Extract the [x, y] coordinate from the center of the cell holding the provided text.  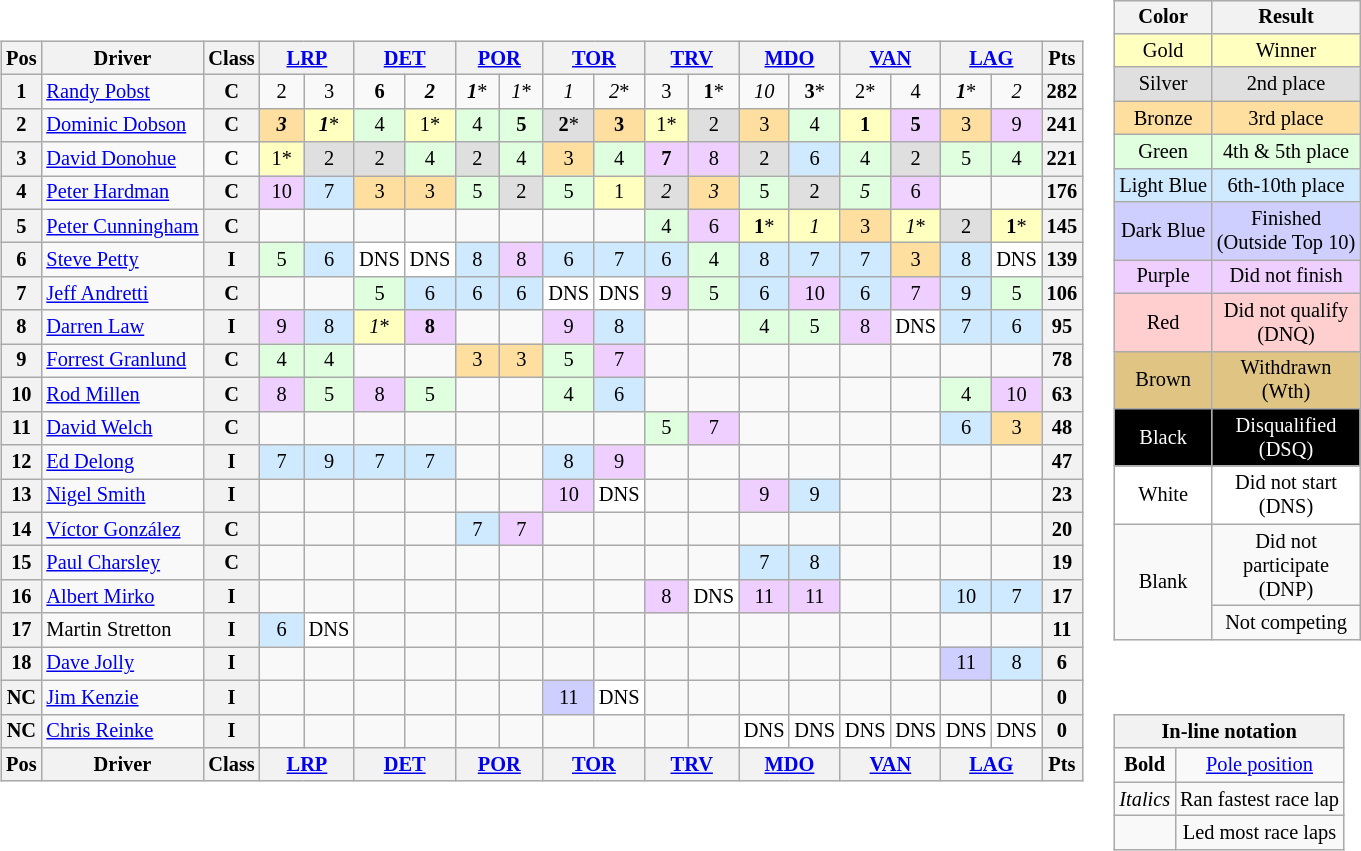
Dominic Dobson [122, 125]
4th & 5th place [1286, 152]
14 [21, 529]
139 [1062, 260]
19 [1062, 563]
Brown [1162, 380]
Red [1162, 322]
47 [1062, 462]
Did not finish [1286, 277]
In-line notation [1228, 732]
Albert Mirko [122, 596]
Blank [1162, 582]
Gold [1162, 51]
Dave Jolly [122, 664]
13 [21, 495]
Bronze [1162, 118]
Ed Delong [122, 462]
Did not qualify(DNQ) [1286, 322]
White [1162, 495]
23 [1062, 495]
241 [1062, 125]
Led most race laps [1260, 833]
Not competing [1286, 623]
106 [1062, 294]
Did not start(DNS) [1286, 495]
3* [814, 92]
Winner [1286, 51]
16 [21, 596]
Green [1162, 152]
Paul Charsley [122, 563]
David Donohue [122, 159]
221 [1062, 159]
Steve Petty [122, 260]
15 [21, 563]
Martin Stretton [122, 630]
Jeff Andretti [122, 294]
18 [21, 664]
Forrest Granlund [122, 361]
Purple [1162, 277]
Italics [1144, 799]
48 [1062, 428]
Did notparticipate(DNP) [1286, 565]
3rd place [1286, 118]
Disqualified(DSQ) [1286, 438]
6th-10th place [1286, 185]
Rod Millen [122, 395]
Randy Pobst [122, 92]
Jim Kenzie [122, 697]
Silver [1162, 84]
Peter Cunningham [122, 226]
Finished(Outside Top 10) [1286, 231]
20 [1062, 529]
78 [1062, 361]
12 [21, 462]
2nd place [1286, 84]
Víctor González [122, 529]
Pole position [1260, 765]
Peter Hardman [122, 193]
Withdrawn(Wth) [1286, 380]
63 [1062, 395]
145 [1062, 226]
Result [1286, 17]
Nigel Smith [122, 495]
95 [1062, 327]
Color [1162, 17]
Light Blue [1162, 185]
282 [1062, 92]
Chris Reinke [122, 731]
Black [1162, 438]
176 [1062, 193]
Dark Blue [1162, 231]
David Welch [122, 428]
Darren Law [122, 327]
Ran fastest race lap [1260, 799]
Bold [1144, 765]
